Search for the cell housing the specified text and yield its (x, y) center coordinate. 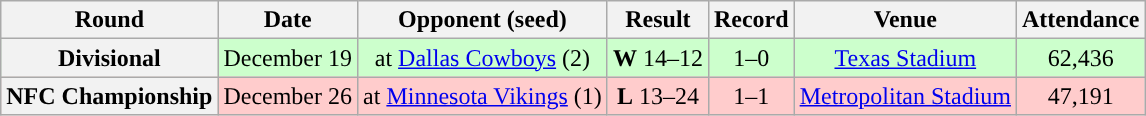
Metropolitan Stadium (905, 96)
Venue (905, 20)
Round (110, 20)
December 19 (288, 58)
W 14–12 (658, 58)
December 26 (288, 96)
Divisional (110, 58)
NFC Championship (110, 96)
at Dallas Cowboys (2) (483, 58)
47,191 (1081, 96)
Attendance (1081, 20)
1–1 (751, 96)
L 13–24 (658, 96)
at Minnesota Vikings (1) (483, 96)
Record (751, 20)
62,436 (1081, 58)
Date (288, 20)
Texas Stadium (905, 58)
Opponent (seed) (483, 20)
1–0 (751, 58)
Result (658, 20)
